From the cell containing the given text, extract its center point as (x, y) coordinate. 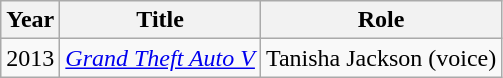
Role (380, 20)
Title (160, 20)
Grand Theft Auto V (160, 58)
2013 (30, 58)
Year (30, 20)
Tanisha Jackson (voice) (380, 58)
